Detect which cell encompasses the target text, then output its (X, Y) center coordinate. 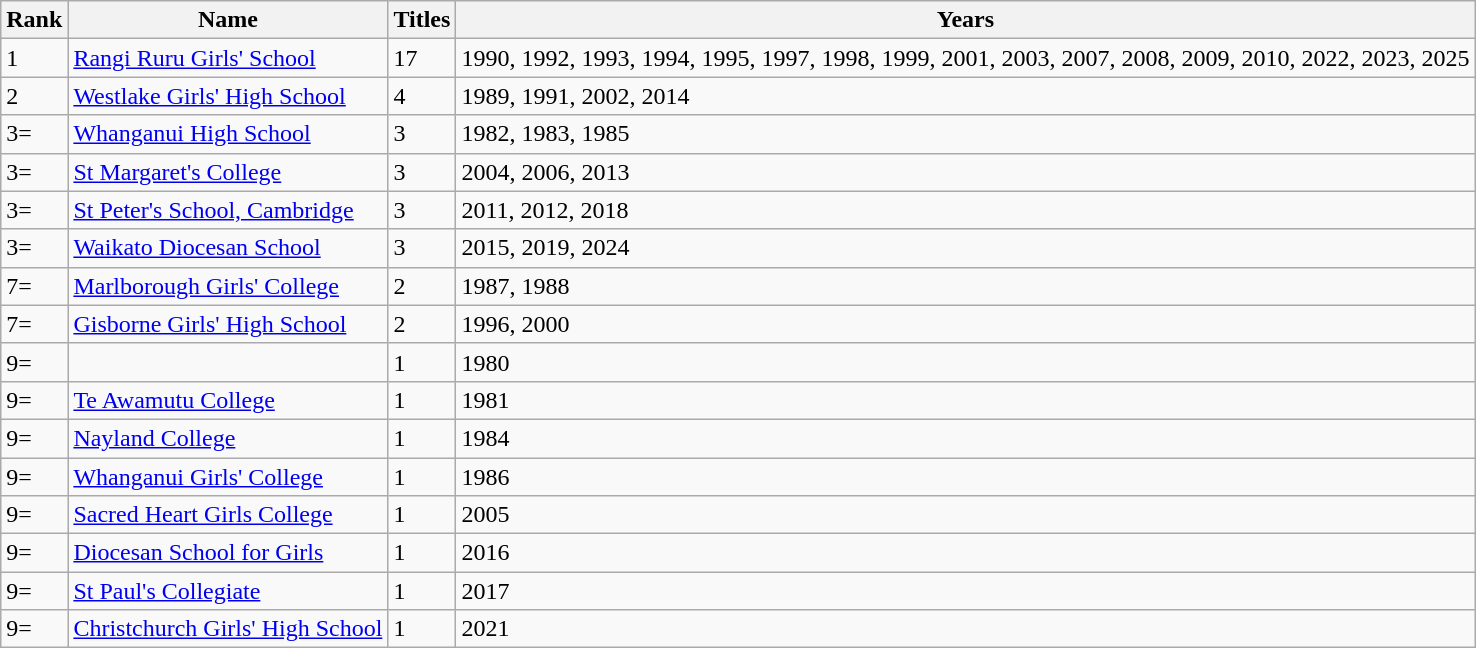
17 (422, 58)
2017 (966, 591)
Nayland College (228, 438)
1984 (966, 438)
1987, 1988 (966, 286)
2004, 2006, 2013 (966, 172)
Sacred Heart Girls College (228, 515)
Christchurch Girls' High School (228, 629)
1990, 1992, 1993, 1994, 1995, 1997, 1998, 1999, 2001, 2003, 2007, 2008, 2009, 2010, 2022, 2023, 2025 (966, 58)
2016 (966, 553)
Westlake Girls' High School (228, 96)
Name (228, 20)
2005 (966, 515)
2021 (966, 629)
1986 (966, 477)
2011, 2012, 2018 (966, 210)
1982, 1983, 1985 (966, 134)
Whanganui Girls' College (228, 477)
Gisborne Girls' High School (228, 324)
1996, 2000 (966, 324)
4 (422, 96)
St Margaret's College (228, 172)
Waikato Diocesan School (228, 248)
1980 (966, 362)
2015, 2019, 2024 (966, 248)
1989, 1991, 2002, 2014 (966, 96)
Whanganui High School (228, 134)
St Peter's School, Cambridge (228, 210)
1981 (966, 400)
Titles (422, 20)
Rank (34, 20)
Marlborough Girls' College (228, 286)
Rangi Ruru Girls' School (228, 58)
Years (966, 20)
St Paul's Collegiate (228, 591)
Te Awamutu College (228, 400)
Diocesan School for Girls (228, 553)
